Extract the (x, y) coordinate from the center of the cell holding the provided text.  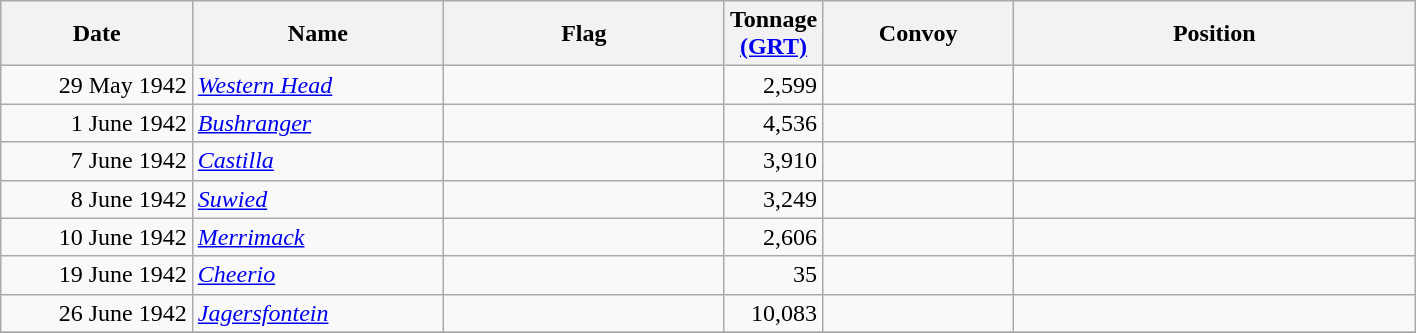
Cheerio (318, 275)
1 June 1942 (96, 123)
2,606 (773, 237)
19 June 1942 (96, 275)
Name (318, 34)
Suwied (318, 199)
3,910 (773, 161)
26 June 1942 (96, 313)
35 (773, 275)
Tonnage (GRT) (773, 34)
3,249 (773, 199)
Flag (584, 34)
29 May 1942 (96, 85)
2,599 (773, 85)
Western Head (318, 85)
Bushranger (318, 123)
Convoy (918, 34)
4,536 (773, 123)
Merrimack (318, 237)
8 June 1942 (96, 199)
Castilla (318, 161)
Position (1214, 34)
7 June 1942 (96, 161)
Date (96, 34)
10 June 1942 (96, 237)
Jagersfontein (318, 313)
10,083 (773, 313)
